Return [X, Y] of the center of cell containing provided text 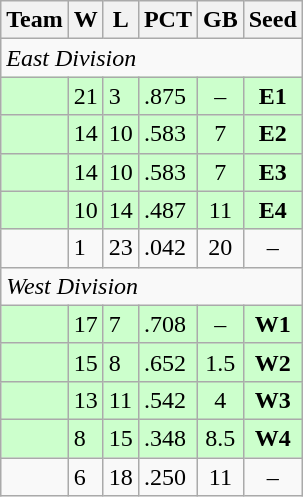
.487 [168, 210]
E4 [272, 210]
8.5 [220, 438]
E3 [272, 172]
.250 [168, 477]
.042 [168, 248]
Team [35, 20]
.652 [168, 362]
17 [86, 324]
.542 [168, 400]
E1 [272, 96]
.348 [168, 438]
W4 [272, 438]
1 [86, 248]
3 [120, 96]
W1 [272, 324]
13 [86, 400]
W3 [272, 400]
East Division [152, 58]
21 [86, 96]
W2 [272, 362]
20 [220, 248]
L [120, 20]
23 [120, 248]
4 [220, 400]
PCT [168, 20]
.708 [168, 324]
.875 [168, 96]
6 [86, 477]
E2 [272, 134]
West Division [152, 286]
GB [220, 20]
Seed [272, 20]
W [86, 20]
1.5 [220, 362]
18 [120, 477]
